Return the [X, Y] coordinate for the center point of the cell that contains the specified text.  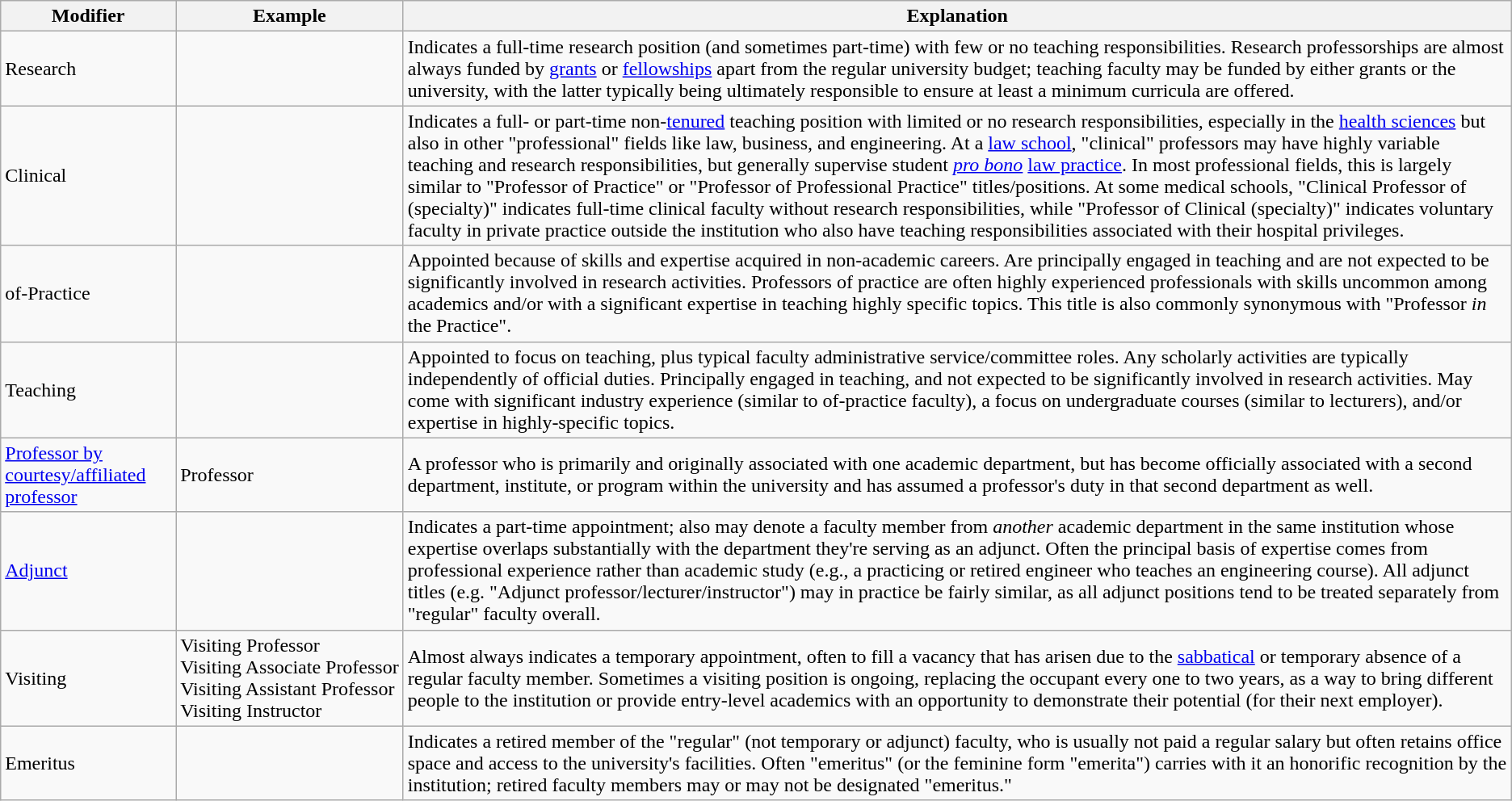
Research [89, 69]
of-Practice [89, 294]
Emeritus [89, 763]
Visiting [89, 678]
Visiting ProfessorVisiting Associate ProfessorVisiting Assistant ProfessorVisiting Instructor [290, 678]
Teaching [89, 389]
Professor [290, 475]
Professor by courtesy/affiliated professor [89, 475]
Clinical [89, 176]
Example [290, 16]
Explanation [957, 16]
Adjunct [89, 571]
Modifier [89, 16]
